Find where the given text appears and provide that cell's center as (x, y) coordinate. 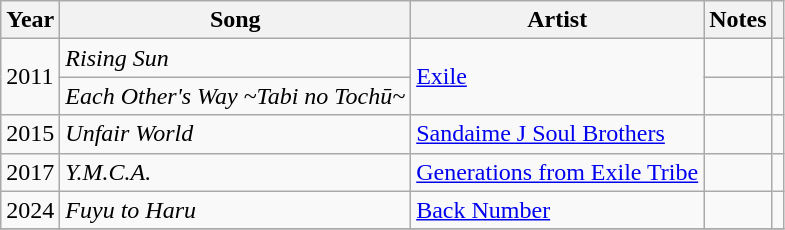
Each Other's Way ~Tabi no Tochū~ (236, 96)
Exile (558, 77)
Artist (558, 20)
Generations from Exile Tribe (558, 172)
Unfair World (236, 134)
2015 (30, 134)
2024 (30, 210)
Y.M.C.A. (236, 172)
Rising Sun (236, 58)
2017 (30, 172)
Year (30, 20)
Back Number (558, 210)
Sandaime J Soul Brothers (558, 134)
Song (236, 20)
Fuyu to Haru (236, 210)
Notes (738, 20)
2011 (30, 77)
